Search for the cell housing the specified text and yield its (X, Y) center coordinate. 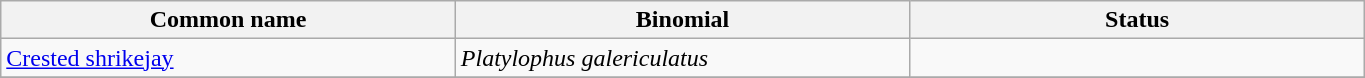
Platylophus galericulatus (682, 58)
Common name (228, 20)
Status (1138, 20)
Binomial (682, 20)
Crested shrikejay (228, 58)
